Return (x, y) of the center of cell containing provided text 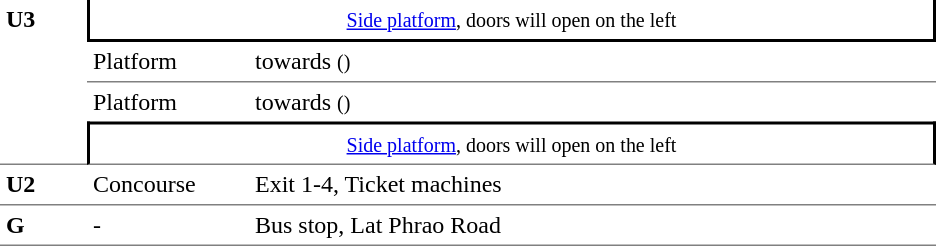
U3 (44, 82)
U2 (44, 185)
Concourse (168, 185)
Exit 1-4, Ticket machines (592, 185)
Bus stop, Lat Phrao Road (592, 226)
G (44, 226)
- (168, 226)
